Determine the (X, Y) coordinate at the center of the cell enclosing the given text.  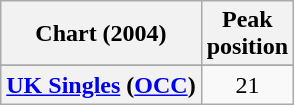
Chart (2004) (101, 34)
Peakposition (247, 34)
UK Singles (OCC) (101, 85)
21 (247, 85)
